For the text-containing cell, return its midpoint in [x, y] coordinate format. 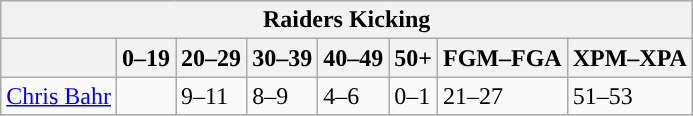
8–9 [282, 96]
Raiders Kicking [347, 20]
40–49 [354, 58]
Chris Bahr [59, 96]
XPM–XPA [630, 58]
30–39 [282, 58]
0–19 [146, 58]
0–1 [414, 96]
FGM–FGA [502, 58]
9–11 [212, 96]
21–27 [502, 96]
50+ [414, 58]
20–29 [212, 58]
51–53 [630, 96]
4–6 [354, 96]
